Identify which cell holds the provided text, then report its [x, y] central coordinate. 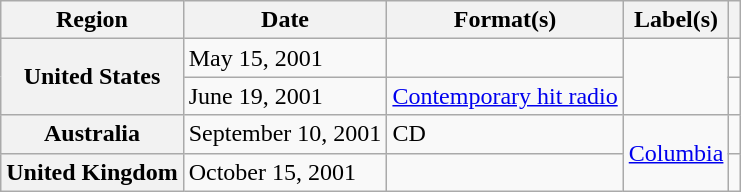
May 15, 2001 [285, 58]
United States [92, 77]
Label(s) [676, 20]
June 19, 2001 [285, 96]
United Kingdom [92, 172]
October 15, 2001 [285, 172]
September 10, 2001 [285, 134]
Columbia [676, 153]
Australia [92, 134]
Format(s) [505, 20]
CD [505, 134]
Date [285, 20]
Contemporary hit radio [505, 96]
Region [92, 20]
